Extract the (X, Y) coordinate from the center of the cell holding the provided text.  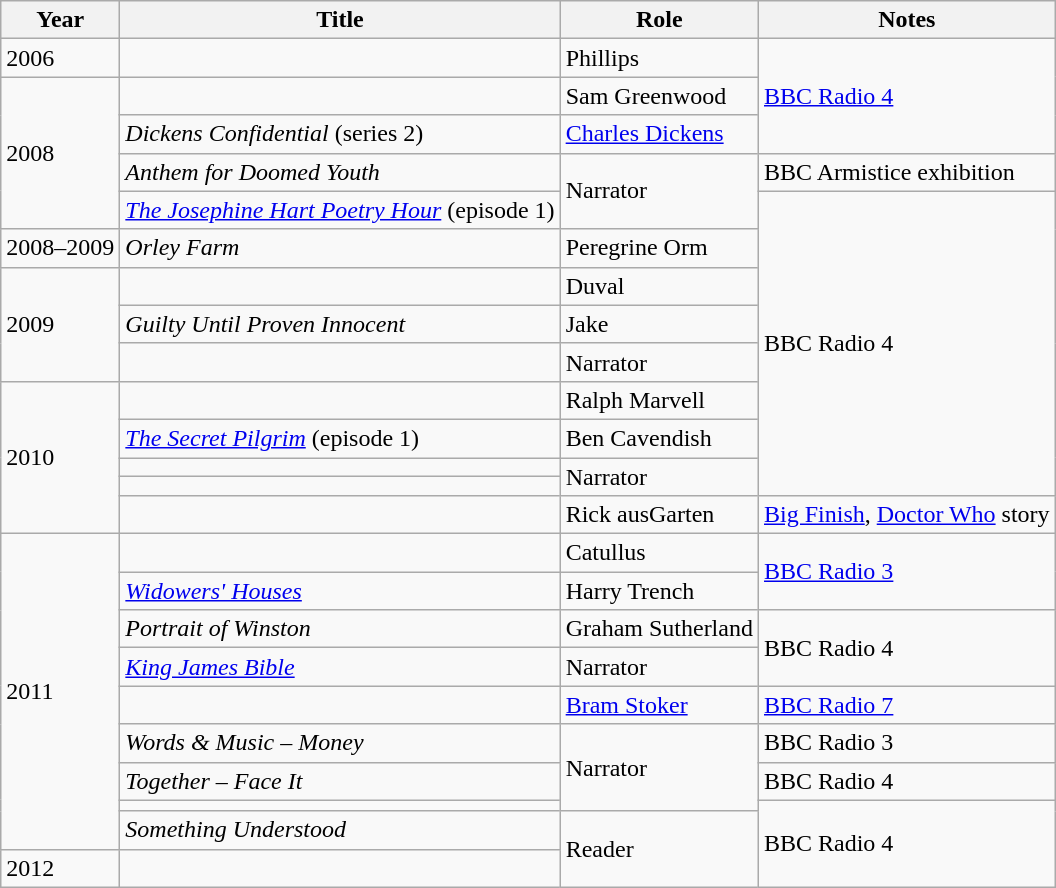
Words & Music – Money (340, 743)
Harry Trench (659, 591)
2008–2009 (60, 248)
BBC Radio 7 (906, 705)
Anthem for Doomed Youth (340, 172)
Big Finish, Doctor Who story (906, 515)
Widowers' Houses (340, 591)
Dickens Confidential (series 2) (340, 134)
Rick ausGarten (659, 515)
Catullus (659, 553)
Reader (659, 849)
Notes (906, 20)
The Secret Pilgrim (episode 1) (340, 438)
2012 (60, 868)
Role (659, 20)
Jake (659, 324)
Ralph Marvell (659, 400)
Something Understood (340, 830)
Peregrine Orm (659, 248)
Orley Farm (340, 248)
Together – Face It (340, 781)
2011 (60, 692)
Ben Cavendish (659, 438)
BBC Armistice exhibition (906, 172)
Graham Sutherland (659, 629)
Guilty Until Proven Innocent (340, 324)
Phillips (659, 58)
Charles Dickens (659, 134)
Sam Greenwood (659, 96)
Year (60, 20)
Bram Stoker (659, 705)
Portrait of Winston (340, 629)
King James Bible (340, 667)
Duval (659, 286)
2010 (60, 457)
2008 (60, 153)
The Josephine Hart Poetry Hour (episode 1) (340, 210)
Title (340, 20)
2009 (60, 324)
2006 (60, 58)
